Locate the cell with the specified text and output its (X, Y) center coordinate. 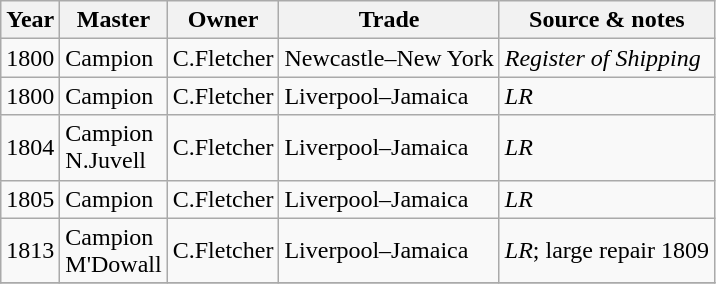
CampionN.Juvell (114, 148)
CampionM'Dowall (114, 250)
Trade (389, 20)
1804 (30, 148)
1813 (30, 250)
Master (114, 20)
Newcastle–New York (389, 58)
Owner (223, 20)
LR; large repair 1809 (606, 250)
Register of Shipping (606, 58)
Source & notes (606, 20)
1805 (30, 199)
Year (30, 20)
